Extract the (x, y) coordinate from the center of the cell holding the provided text.  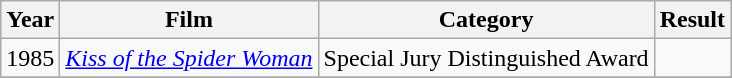
Category (486, 20)
Result (692, 20)
Year (30, 20)
1985 (30, 58)
Film (189, 20)
Special Jury Distinguished Award (486, 58)
Kiss of the Spider Woman (189, 58)
